Output the (X, Y) coordinate of the center of the cell containing the given text.  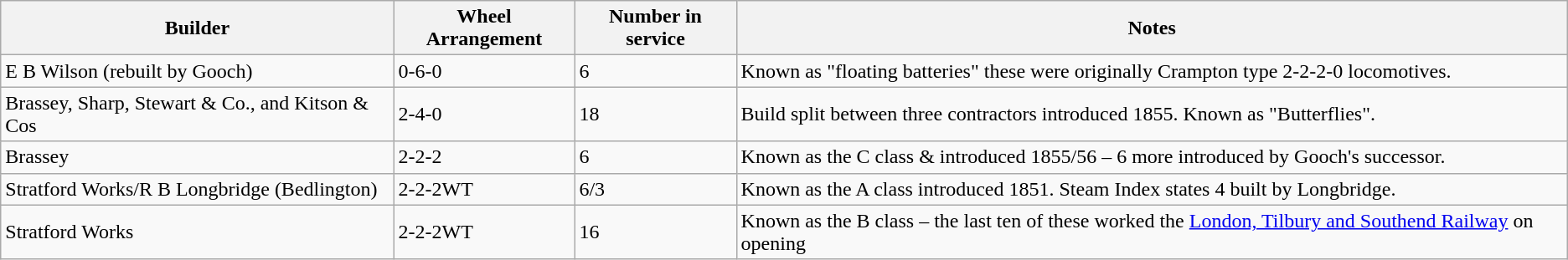
Known as the C class & introduced 1855/56 – 6 more introduced by Gooch's successor. (1152, 157)
0-6-0 (484, 71)
Known as the B class – the last ten of these worked the London, Tilbury and Southend Railway on opening (1152, 232)
Stratford Works (198, 232)
2-2-2 (484, 157)
Number in service (655, 28)
18 (655, 114)
Wheel Arrangement (484, 28)
Brassey (198, 157)
16 (655, 232)
Known as the A class introduced 1851. Steam Index states 4 built by Longbridge. (1152, 189)
Stratford Works/R B Longbridge (Bedlington) (198, 189)
2-4-0 (484, 114)
6/3 (655, 189)
Known as "floating batteries" these were originally Crampton type 2-2-2-0 locomotives. (1152, 71)
Notes (1152, 28)
E B Wilson (rebuilt by Gooch) (198, 71)
Brassey, Sharp, Stewart & Co., and Kitson & Cos (198, 114)
Builder (198, 28)
Build split between three contractors introduced 1855. Known as "Butterflies". (1152, 114)
